Provide the (X, Y) coordinate of the cell's center where the given text is located.  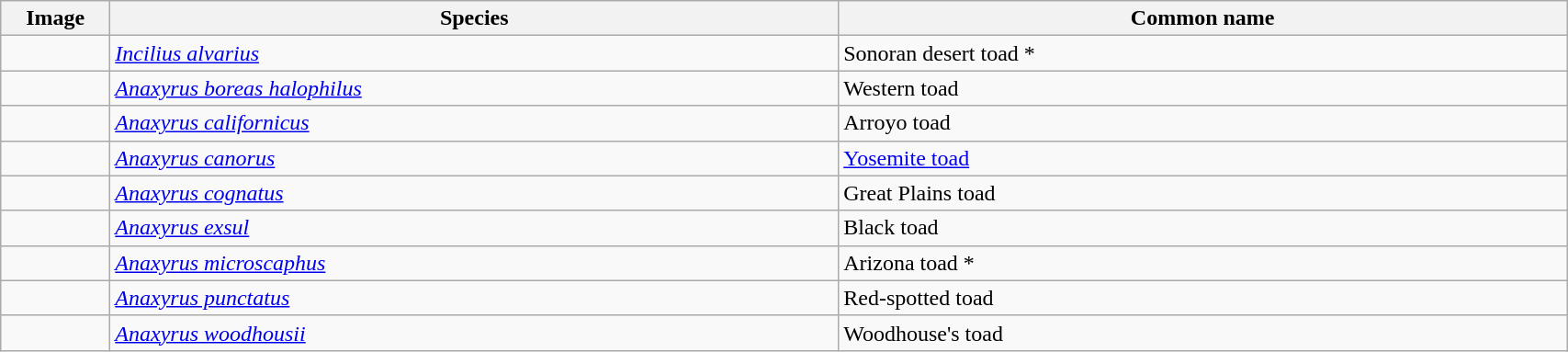
Anaxyrus punctatus (474, 298)
Anaxyrus microscaphus (474, 263)
Anaxyrus canorus (474, 158)
Anaxyrus boreas halophilus (474, 88)
Anaxyrus californicus (474, 123)
Anaxyrus woodhousii (474, 333)
Arizona toad * (1203, 263)
Woodhouse's toad (1203, 333)
Anaxyrus cognatus (474, 193)
Red-spotted toad (1203, 298)
Black toad (1203, 228)
Arroyo toad (1203, 123)
Yosemite toad (1203, 158)
Sonoran desert toad * (1203, 53)
Image (55, 18)
Incilius alvarius (474, 53)
Anaxyrus exsul (474, 228)
Great Plains toad (1203, 193)
Species (474, 18)
Common name (1203, 18)
Western toad (1203, 88)
